Determine the [x, y] coordinate at the center of the cell enclosing the given text.  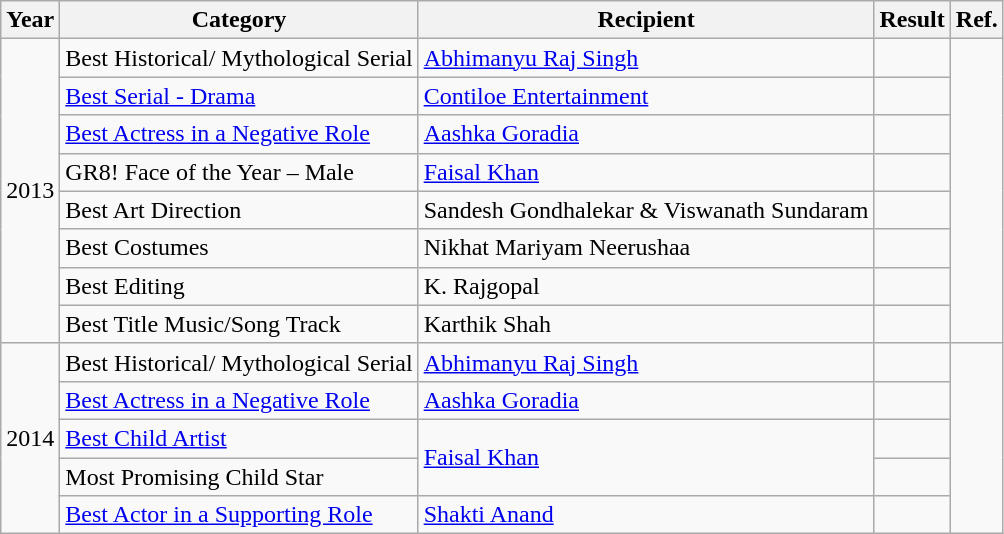
Recipient [646, 20]
Best Title Music/Song Track [239, 324]
Contiloe Entertainment [646, 96]
Best Editing [239, 286]
2014 [30, 438]
Sandesh Gondhalekar & Viswanath Sundaram [646, 210]
Year [30, 20]
Best Child Artist [239, 438]
Best Actor in a Supporting Role [239, 515]
Best Serial - Drama [239, 96]
Best Costumes [239, 248]
Ref. [976, 20]
Karthik Shah [646, 324]
K. Rajgopal [646, 286]
2013 [30, 191]
Result [912, 20]
Category [239, 20]
Best Art Direction [239, 210]
Most Promising Child Star [239, 477]
Nikhat Mariyam Neerushaa [646, 248]
GR8! Face of the Year – Male [239, 172]
Shakti Anand [646, 515]
